Return [X, Y] of the center of cell containing provided text 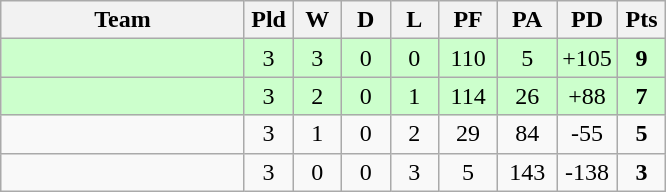
-55 [588, 134]
PA [528, 20]
+105 [588, 58]
29 [468, 134]
84 [528, 134]
110 [468, 58]
L [414, 20]
7 [642, 96]
PF [468, 20]
PD [588, 20]
143 [528, 172]
114 [468, 96]
D [366, 20]
Pts [642, 20]
+88 [588, 96]
W [318, 20]
Pld [268, 20]
-138 [588, 172]
26 [528, 96]
Team [123, 20]
9 [642, 58]
